Pinpoint the cell where the given text exists, returning its (X, Y) midpoint coordinate. 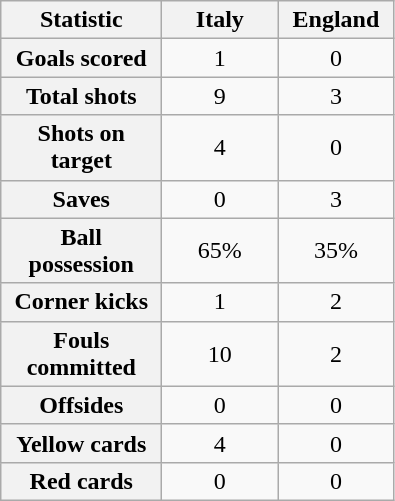
Goals scored (82, 58)
10 (220, 354)
Italy (220, 20)
Ball possession (82, 250)
Yellow cards (82, 443)
Shots on target (82, 148)
9 (220, 96)
65% (220, 250)
Total shots (82, 96)
Red cards (82, 481)
Statistic (82, 20)
Corner kicks (82, 302)
Fouls committed (82, 354)
Saves (82, 199)
England (336, 20)
35% (336, 250)
Offsides (82, 405)
